Return (x, y) of the center of cell containing provided text 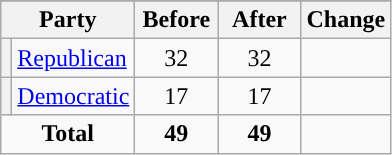
Democratic (74, 96)
Republican (74, 58)
Party (68, 20)
After (260, 20)
Before (176, 20)
Total (68, 134)
Change (346, 20)
